From the cell containing the given text, extract its center point as (X, Y) coordinate. 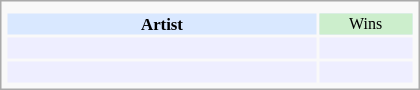
Artist (162, 24)
Wins (366, 24)
